From the cell containing the given text, extract its center point as (X, Y) coordinate. 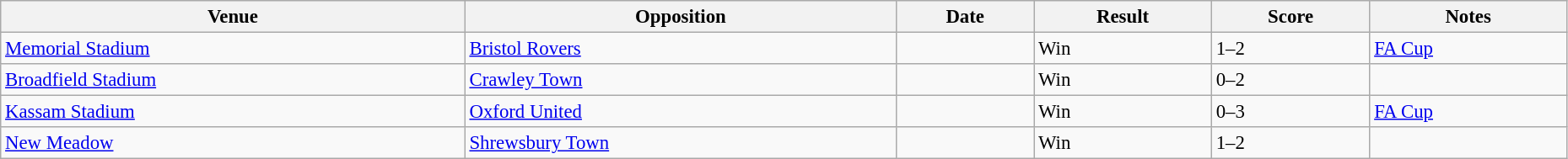
Bristol Rovers (681, 49)
Date (965, 17)
0–3 (1291, 112)
Crawley Town (681, 80)
Memorial Stadium (233, 49)
Opposition (681, 17)
New Meadow (233, 143)
Broadfield Stadium (233, 80)
Result (1123, 17)
Notes (1468, 17)
Kassam Stadium (233, 112)
Venue (233, 17)
Score (1291, 17)
0–2 (1291, 80)
Shrewsbury Town (681, 143)
Oxford United (681, 112)
